Return (x, y) of the center of cell containing provided text 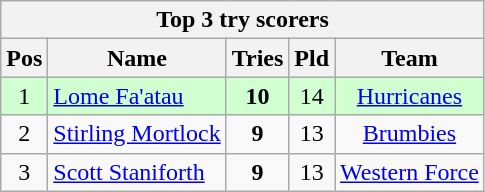
Pos (24, 58)
Stirling Mortlock (137, 134)
Lome Fa'atau (137, 96)
Pld (312, 58)
Tries (258, 58)
Hurricanes (410, 96)
3 (24, 172)
Western Force (410, 172)
Name (137, 58)
1 (24, 96)
Scott Staniforth (137, 172)
Brumbies (410, 134)
14 (312, 96)
Team (410, 58)
Top 3 try scorers (243, 20)
10 (258, 96)
2 (24, 134)
